Find where the given text appears and provide that cell's center as [x, y] coordinate. 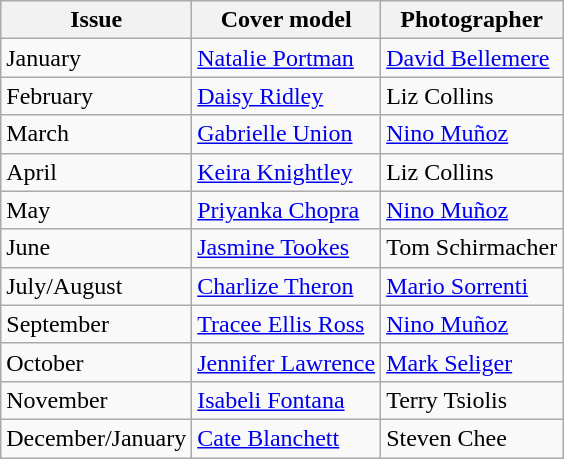
November [96, 400]
December/January [96, 438]
Charlize Theron [286, 286]
Issue [96, 20]
April [96, 172]
Mark Seliger [472, 362]
May [96, 210]
Priyanka Chopra [286, 210]
Isabeli Fontana [286, 400]
Daisy Ridley [286, 96]
October [96, 362]
September [96, 324]
Cover model [286, 20]
Mario Sorrenti [472, 286]
Gabrielle Union [286, 134]
Tom Schirmacher [472, 248]
Terry Tsiolis [472, 400]
Natalie Portman [286, 58]
Steven Chee [472, 438]
January [96, 58]
February [96, 96]
David Bellemere [472, 58]
Photographer [472, 20]
June [96, 248]
Jasmine Tookes [286, 248]
Cate Blanchett [286, 438]
July/August [96, 286]
Jennifer Lawrence [286, 362]
Tracee Ellis Ross [286, 324]
Keira Knightley [286, 172]
March [96, 134]
